Identify which cell holds the provided text, then report its (X, Y) central coordinate. 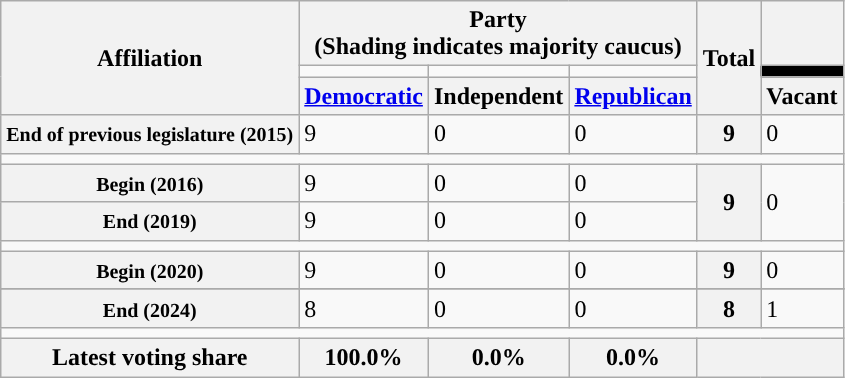
End of previous legislature (2015) (150, 134)
Affiliation (150, 58)
Vacant (802, 96)
Begin (2016) (150, 183)
Latest voting share (150, 357)
Total (729, 58)
Independent (498, 96)
Party(Shading indicates majority caucus) (498, 34)
Democratic (364, 96)
Republican (633, 96)
100.0% (364, 357)
1 (802, 308)
Begin (2020) (150, 270)
End (2024) (150, 308)
End (2019) (150, 221)
